Determine the [x, y] coordinate at the center of the cell enclosing the given text.  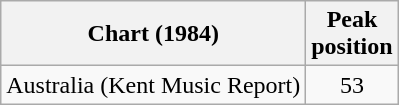
53 [352, 85]
Peakposition [352, 34]
Chart (1984) [154, 34]
Australia (Kent Music Report) [154, 85]
